Determine the [X, Y] coordinate at the center of the cell enclosing the given text.  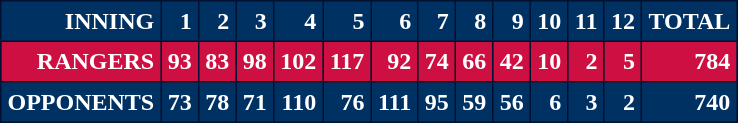
76 [347, 102]
RANGERS [81, 61]
INNING [81, 21]
73 [180, 102]
117 [347, 61]
TOTAL [690, 21]
7 [437, 21]
71 [255, 102]
OPPONENTS [81, 102]
11 [586, 21]
59 [474, 102]
8 [474, 21]
78 [217, 102]
42 [512, 61]
92 [394, 61]
98 [255, 61]
95 [437, 102]
9 [512, 21]
93 [180, 61]
784 [690, 61]
110 [298, 102]
111 [394, 102]
4 [298, 21]
66 [474, 61]
102 [298, 61]
83 [217, 61]
1 [180, 21]
12 [623, 21]
740 [690, 102]
56 [512, 102]
74 [437, 61]
